From the cell containing the given text, extract its center point as (X, Y) coordinate. 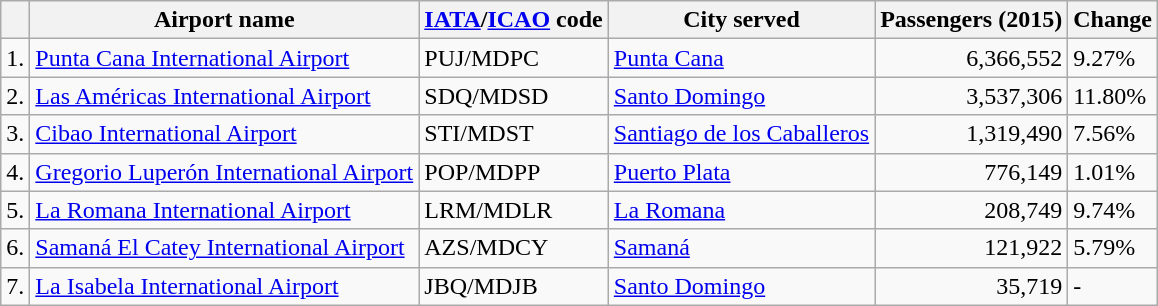
1. (16, 58)
121,922 (972, 248)
6,366,552 (972, 58)
LRM/MDLR (514, 210)
City served (741, 20)
Samaná (741, 248)
La Romana International Airport (224, 210)
35,719 (972, 286)
Las Américas International Airport (224, 96)
3,537,306 (972, 96)
9.27% (1113, 58)
- (1113, 286)
IATA/ICAO code (514, 20)
4. (16, 172)
POP/MDPP (514, 172)
11.80% (1113, 96)
3. (16, 134)
JBQ/MDJB (514, 286)
2. (16, 96)
9.74% (1113, 210)
Gregorio Luperón International Airport (224, 172)
1.01% (1113, 172)
Puerto Plata (741, 172)
Cibao International Airport (224, 134)
Punta Cana (741, 58)
SDQ/MDSD (514, 96)
7. (16, 286)
Santiago de los Caballeros (741, 134)
AZS/MDCY (514, 248)
STI/MDST (514, 134)
6. (16, 248)
5. (16, 210)
Airport name (224, 20)
PUJ/MDPC (514, 58)
776,149 (972, 172)
Samaná El Catey International Airport (224, 248)
Passengers (2015) (972, 20)
La Romana (741, 210)
7.56% (1113, 134)
1,319,490 (972, 134)
208,749 (972, 210)
La Isabela International Airport (224, 286)
Change (1113, 20)
Punta Cana International Airport (224, 58)
5.79% (1113, 248)
